Search for the cell housing the specified text and yield its [X, Y] center coordinate. 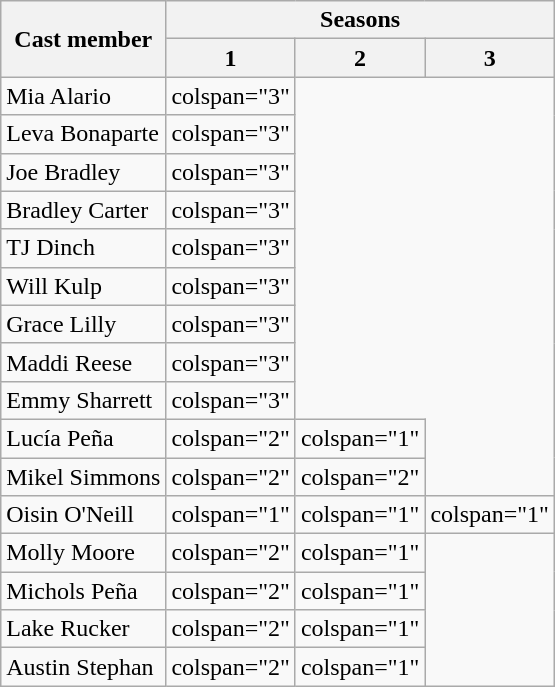
3 [490, 58]
Seasons [360, 20]
2 [360, 58]
Maddi Reese [84, 362]
Mia Alario [84, 96]
Cast member [84, 39]
Emmy Sharrett [84, 400]
Leva Bonaparte [84, 134]
Michols Peña [84, 591]
Will Kulp [84, 286]
Lucía Peña [84, 438]
1 [231, 58]
Bradley Carter [84, 210]
Lake Rucker [84, 629]
Joe Bradley [84, 172]
Molly Moore [84, 553]
Mikel Simmons [84, 477]
Grace Lilly [84, 324]
TJ Dinch [84, 248]
Oisin O'Neill [84, 515]
Austin Stephan [84, 667]
